Capture the cell that displays the provided text and extract its [X, Y] central coordinate. 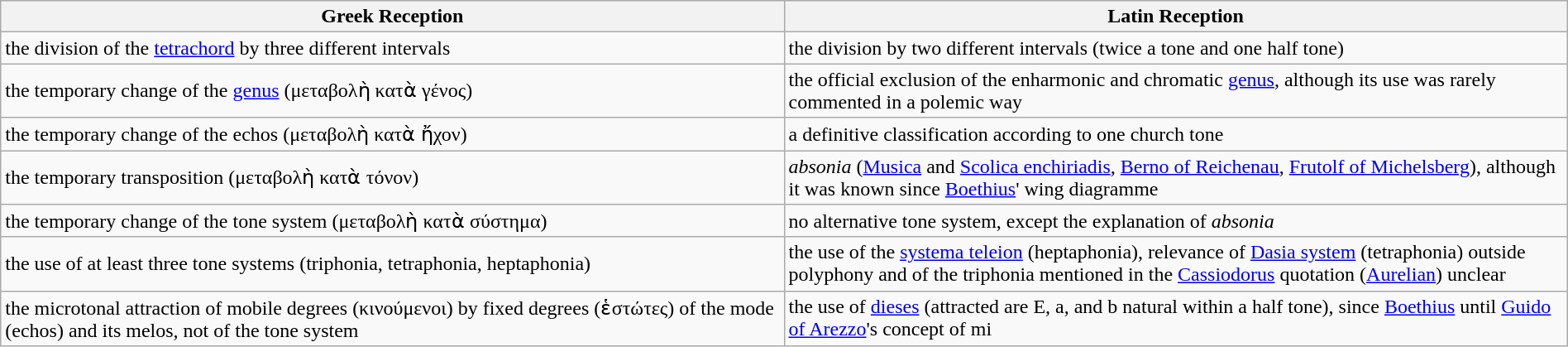
no alternative tone system, except the explanation of absonia [1176, 221]
a definitive classification according to one church tone [1176, 134]
Greek Reception [392, 17]
the temporary change of the genus (μεταβολὴ κατὰ γένος) [392, 91]
the division by two different intervals (twice a tone and one half tone) [1176, 48]
the temporary change of the tone system (μεταβολὴ κατὰ σύστημα) [392, 221]
the microtonal attraction of mobile degrees (κινούμενοι) by fixed degrees (ἑστώτες) of the mode (echos) and its melos, not of the tone system [392, 318]
the use of at least three tone systems (triphonia, tetraphonia, heptaphonia) [392, 263]
the temporary transposition (μεταβολὴ κατὰ τόνον) [392, 177]
the use of dieses (attracted are E, a, and b natural within a half tone), since Boethius until Guido of Arezzo's concept of mi [1176, 318]
the division of the tetrachord by three different intervals [392, 48]
the official exclusion of the enharmonic and chromatic genus, although its use was rarely commented in a polemic way [1176, 91]
absonia (Musica and Scolica enchiriadis, Berno of Reichenau, Frutolf of Michelsberg), although it was known since Boethius' wing diagramme [1176, 177]
Latin Reception [1176, 17]
the temporary change of the echos (μεταβολὴ κατὰ ἤχον) [392, 134]
